Return the [X, Y] coordinate for the center point of the cell that contains the specified text.  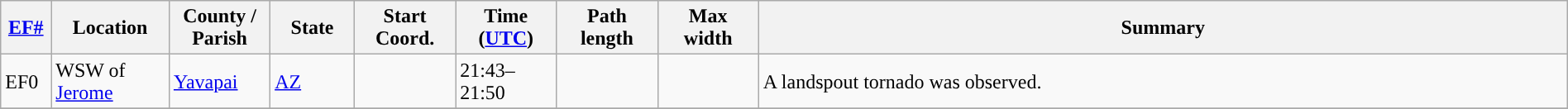
Start Coord. [404, 28]
EF# [26, 28]
County / Parish [219, 28]
EF0 [26, 81]
Yavapai [219, 81]
WSW of Jerome [111, 81]
Path length [607, 28]
Summary [1163, 28]
AZ [313, 81]
State [313, 28]
21:43–21:50 [506, 81]
A landspout tornado was observed. [1163, 81]
Location [111, 28]
Max width [708, 28]
Time (UTC) [506, 28]
